Pinpoint the cell where the given text exists, returning its (X, Y) midpoint coordinate. 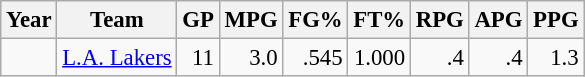
3.0 (251, 58)
1.3 (556, 58)
Team (117, 20)
MPG (251, 20)
RPG (440, 20)
GP (198, 20)
FG% (316, 20)
APG (498, 20)
L.A. Lakers (117, 58)
11 (198, 58)
Year (29, 20)
.545 (316, 58)
1.000 (380, 58)
FT% (380, 20)
PPG (556, 20)
